Pinpoint the cell where the given text exists, returning its [x, y] midpoint coordinate. 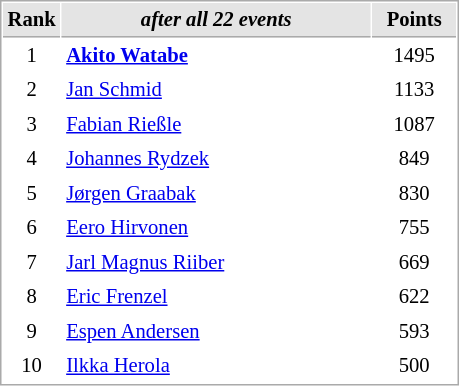
10 [32, 366]
755 [414, 228]
Jan Schmid [216, 90]
Akito Watabe [216, 56]
Rank [32, 20]
Espen Andersen [216, 332]
after all 22 events [216, 20]
Eric Frenzel [216, 296]
6 [32, 228]
Jarl Magnus Riiber [216, 262]
1 [32, 56]
3 [32, 124]
Points [414, 20]
Fabian Rießle [216, 124]
593 [414, 332]
Jørgen Graabak [216, 194]
500 [414, 366]
830 [414, 194]
7 [32, 262]
8 [32, 296]
2 [32, 90]
Johannes Rydzek [216, 158]
Eero Hirvonen [216, 228]
669 [414, 262]
1133 [414, 90]
1495 [414, 56]
Ilkka Herola [216, 366]
849 [414, 158]
9 [32, 332]
622 [414, 296]
5 [32, 194]
1087 [414, 124]
4 [32, 158]
